Extract the [x, y] coordinate from the center of the cell holding the provided text.  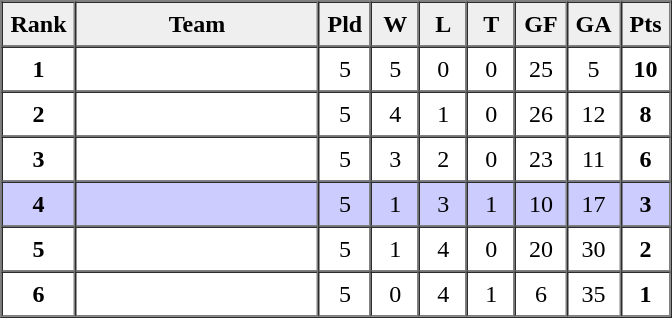
GF [540, 24]
8 [646, 114]
GA [594, 24]
20 [540, 248]
35 [594, 294]
23 [540, 158]
12 [594, 114]
26 [540, 114]
25 [540, 68]
W [395, 24]
Rank [39, 24]
11 [594, 158]
T [491, 24]
L [443, 24]
Team [198, 24]
Pld [346, 24]
17 [594, 204]
Pts [646, 24]
30 [594, 248]
